Return [X, Y] of the center of cell containing provided text 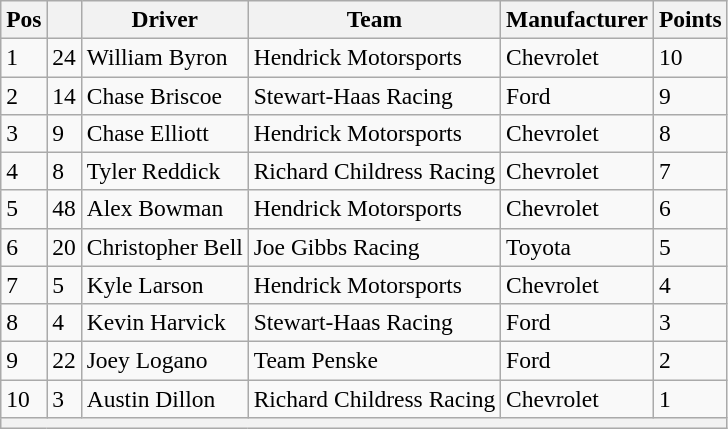
Driver [164, 19]
Chase Briscoe [164, 95]
Joey Logano [164, 360]
Team [374, 19]
Team Penske [374, 360]
Joe Gibbs Racing [374, 247]
Chase Elliott [164, 133]
Kevin Harvick [164, 322]
Toyota [578, 247]
Kyle Larson [164, 285]
Christopher Bell [164, 247]
Manufacturer [578, 19]
22 [64, 360]
Tyler Reddick [164, 171]
Alex Bowman [164, 209]
24 [64, 57]
Austin Dillon [164, 398]
Pos [24, 19]
48 [64, 209]
20 [64, 247]
William Byron [164, 57]
14 [64, 95]
Points [690, 19]
